From the cell containing the given text, extract its center point as [x, y] coordinate. 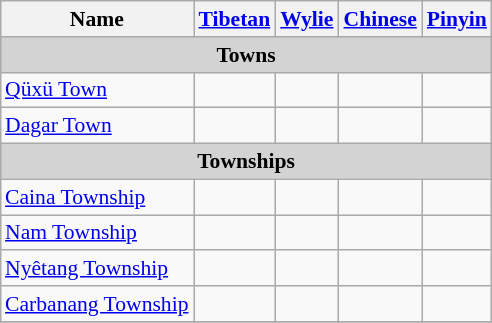
Dagar Town [96, 126]
Caina Township [96, 197]
Nam Township [96, 232]
Wylie [306, 19]
Towns [246, 54]
Nyêtang Township [96, 268]
Townships [246, 161]
Name [96, 19]
Qüxü Town [96, 90]
Carbanang Township [96, 304]
Tibetan [235, 19]
Chinese [380, 19]
Pinyin [457, 19]
